Provide the (X, Y) coordinate of the cell's center where the given text is located.  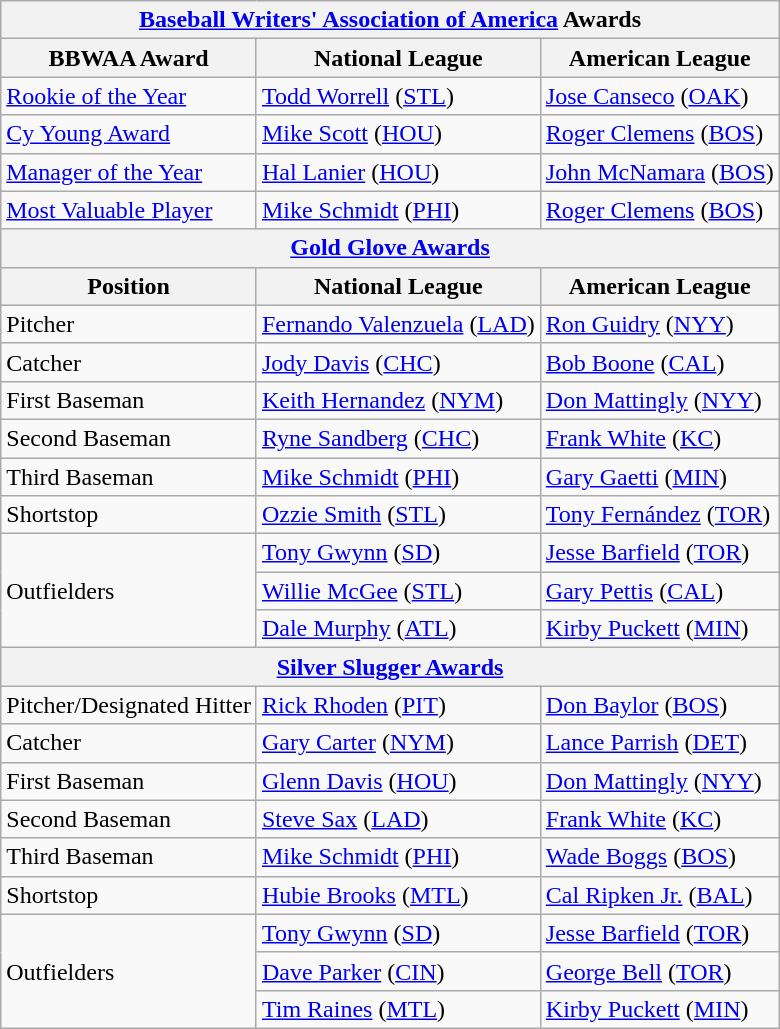
Tim Raines (MTL) (398, 1009)
Pitcher (129, 324)
Cy Young Award (129, 134)
Don Baylor (BOS) (660, 705)
Steve Sax (LAD) (398, 819)
Dave Parker (CIN) (398, 971)
BBWAA Award (129, 58)
Cal Ripken Jr. (BAL) (660, 895)
John McNamara (BOS) (660, 172)
Todd Worrell (STL) (398, 96)
Fernando Valenzuela (LAD) (398, 324)
Position (129, 286)
Willie McGee (STL) (398, 591)
Ron Guidry (NYY) (660, 324)
Gary Pettis (CAL) (660, 591)
Rick Rhoden (PIT) (398, 705)
Manager of the Year (129, 172)
Most Valuable Player (129, 210)
Baseball Writers' Association of America Awards (390, 20)
Tony Fernández (TOR) (660, 515)
Ozzie Smith (STL) (398, 515)
Ryne Sandberg (CHC) (398, 438)
Jose Canseco (OAK) (660, 96)
Rookie of the Year (129, 96)
Pitcher/Designated Hitter (129, 705)
Wade Boggs (BOS) (660, 857)
Gold Glove Awards (390, 248)
Gary Carter (NYM) (398, 743)
Hal Lanier (HOU) (398, 172)
Gary Gaetti (MIN) (660, 477)
Silver Slugger Awards (390, 667)
Jody Davis (CHC) (398, 362)
George Bell (TOR) (660, 971)
Mike Scott (HOU) (398, 134)
Dale Murphy (ATL) (398, 629)
Bob Boone (CAL) (660, 362)
Keith Hernandez (NYM) (398, 400)
Lance Parrish (DET) (660, 743)
Glenn Davis (HOU) (398, 781)
Hubie Brooks (MTL) (398, 895)
